Provide the (x, y) coordinate of the cell's center where the given text is located.  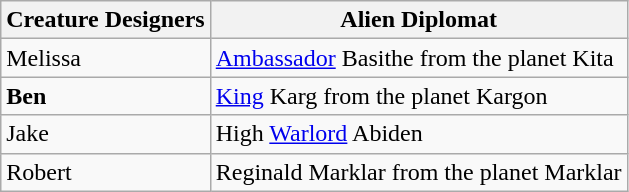
Robert (106, 172)
King Karg from the planet Kargon (418, 96)
Reginald Marklar from the planet Marklar (418, 172)
Melissa (106, 58)
Creature Designers (106, 20)
Ambassador Basithe from the planet Kita (418, 58)
Jake (106, 134)
Ben (106, 96)
Alien Diplomat (418, 20)
High Warlord Abiden (418, 134)
